Scan for the cell matching the given text and deliver its [X, Y] coordinate at center. 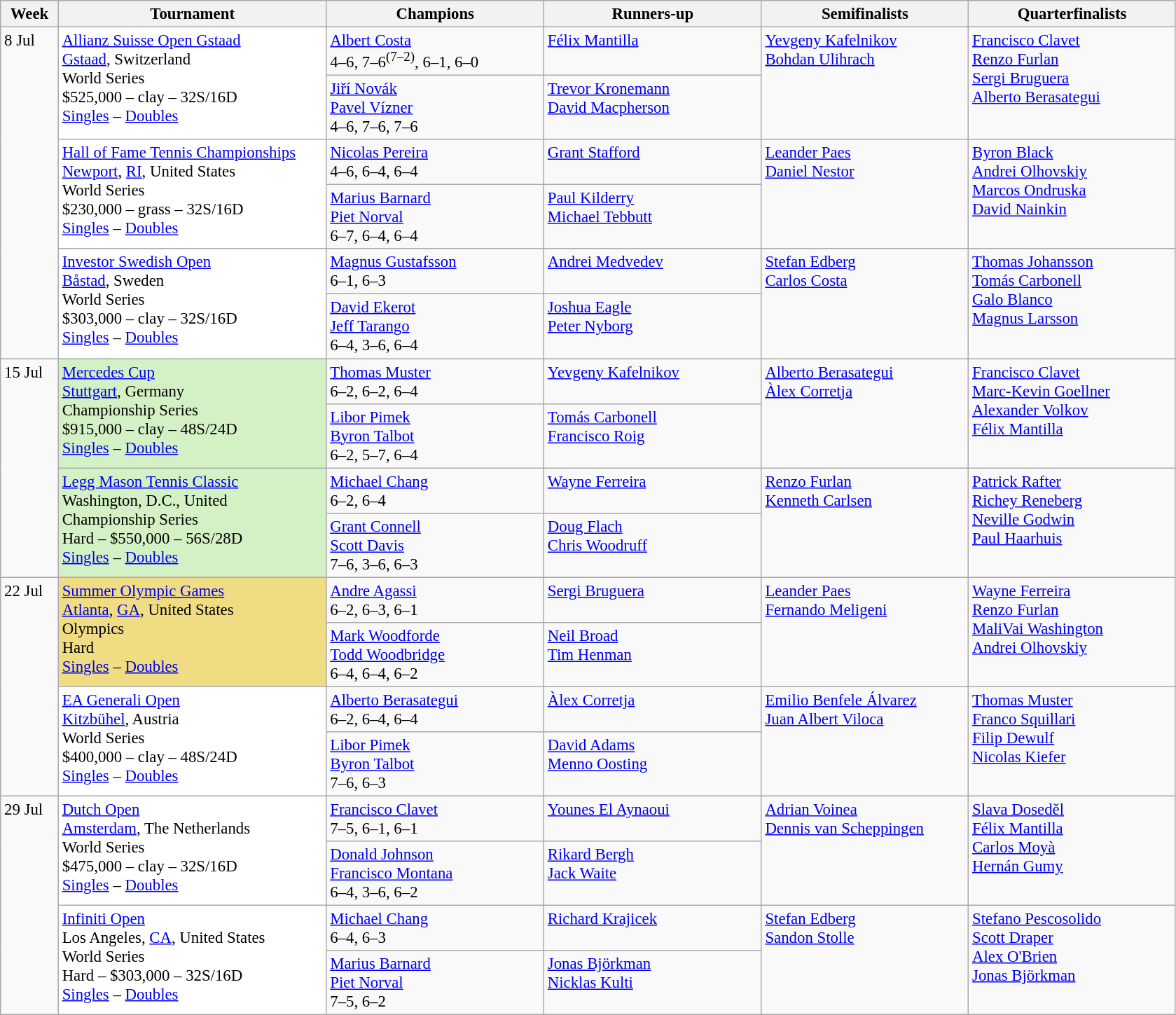
Neil Broad Tim Henman [653, 655]
Stefan Edberg Carlos Costa [865, 304]
Week [29, 14]
Francisco Clavet 7–5, 6–1, 6–1 [436, 818]
Marius Barnard Piet Norval 7–5, 6–2 [436, 983]
Rikard Bergh Jack Waite [653, 874]
Mark Woodforde Todd Woodbridge 6–4, 6–4, 6–2 [436, 655]
Richard Krajicek [653, 929]
Thomas Muster Franco Squillari Filip Dewulf Nicolas Kiefer [1072, 741]
David Adams Menno Oosting [653, 764]
Doug Flach Chris Woodruff [653, 545]
Sergi Bruguera [653, 600]
Stefano Pescosolido Scott Draper Alex O'Brien Jonas Björkman [1072, 960]
Grant Connell Scott Davis 7–6, 3–6, 6–3 [436, 545]
Runners-up [653, 14]
Legg Mason Tennis Classic Washington, D.C., UnitedChampionship SeriesHard – $550,000 – 56S/28DSingles – Doubles [192, 523]
Francisco Clavet Marc-Kevin Goellner Alexander Volkov Félix Mantilla [1072, 413]
Libor Pimek Byron Talbot 6–2, 5–7, 6–4 [436, 436]
Stefan Edberg Sandon Stolle [865, 960]
Yevgeny Kafelnikov [653, 381]
15 Jul [29, 468]
Àlex Corretja [653, 709]
Donald Johnson Francisco Montana6–4, 3–6, 6–2 [436, 874]
EA Generali OpenKitzbühel, AustriaWorld Series$400,000 – clay – 48S/24DSingles – Doubles [192, 741]
Alberto Berasategui Àlex Corretja [865, 413]
Patrick Rafter Richey Reneberg Neville Godwin Paul Haarhuis [1072, 523]
Mercedes Cup Stuttgart, GermanyChampionship Series$915,000 – clay – 48S/24DSingles – Doubles [192, 413]
Allianz Suisse Open Gstaad Gstaad, SwitzerlandWorld Series$525,000 – clay – 32S/16DSingles – Doubles [192, 84]
Wayne Ferreira [653, 490]
Renzo Furlan Kenneth Carlsen [865, 523]
Francisco Clavet Renzo Furlan Sergi Bruguera Alberto Berasategui [1072, 84]
Grant Stafford [653, 163]
Quarterfinalists [1072, 14]
Wayne Ferreira Renzo Furlan MaliVai Washington Andrei Olhovskiy [1072, 632]
Andre Agassi 6–2, 6–3, 6–1 [436, 600]
Paul Kilderry Michael Tebbutt [653, 217]
Investor Swedish Open Båstad, SwedenWorld Series$303,000 – clay – 32S/16DSingles – Doubles [192, 304]
Michael Chang 6–2, 6–4 [436, 490]
Yevgeny Kafelnikov Bohdan Ulihrach [865, 84]
Thomas Muster 6–2, 6–2, 6–4 [436, 381]
Champions [436, 14]
Nicolas Pereira 4–6, 6–4, 6–4 [436, 163]
Andrei Medvedev [653, 272]
Thomas Johansson Tomás Carbonell Galo Blanco Magnus Larsson [1072, 304]
Joshua Eagle Peter Nyborg [653, 326]
Magnus Gustafsson 6–1, 6–3 [436, 272]
29 Jul [29, 905]
Jonas Björkman Nicklas Kulti [653, 983]
Hall of Fame Tennis Championships Newport, RI, United StatesWorld Series$230,000 – grass – 32S/16DSingles – Doubles [192, 194]
Albert Costa 4–6, 7–6(7–2), 6–1, 6–0 [436, 52]
Marius Barnard Piet Norval 6–7, 6–4, 6–4 [436, 217]
Libor Pimek Byron Talbot 7–6, 6–3 [436, 764]
Leander Paes Daniel Nestor [865, 194]
Alberto Berasategui 6–2, 6–4, 6–4 [436, 709]
Tomás Carbonell Francisco Roig [653, 436]
22 Jul [29, 686]
Emilio Benfele Álvarez Juan Albert Viloca [865, 741]
Byron Black Andrei Olhovskiy Marcos Ondruska David Nainkin [1072, 194]
Infiniti Open Los Angeles, CA, United StatesWorld SeriesHard – $303,000 – 32S/16DSingles – Doubles [192, 960]
Tournament [192, 14]
David Ekerot Jeff Tarango 6–4, 3–6, 6–4 [436, 326]
Summer Olympic Games Atlanta, GA, United StatesOlympicsHard Singles – Doubles [192, 632]
Slava Doseděl Félix Mantilla Carlos Moyà Hernán Gumy [1072, 850]
8 Jul [29, 193]
Dutch Open Amsterdam, The NetherlandsWorld Series$475,000 – clay – 32S/16DSingles – Doubles [192, 850]
Younes El Aynaoui [653, 818]
Jiří Novák Pavel Vízner 4–6, 7–6, 7–6 [436, 108]
Leander Paes Fernando Meligeni [865, 632]
Semifinalists [865, 14]
Adrian Voinea Dennis van Scheppingen [865, 850]
Trevor Kronemann David Macpherson [653, 108]
Félix Mantilla [653, 52]
Michael Chang 6–4, 6–3 [436, 929]
